Extract the (x, y) coordinate from the center of the cell holding the provided text.  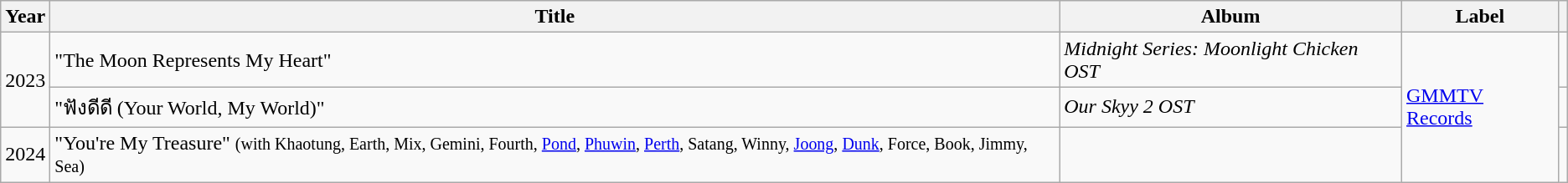
Year (25, 17)
Midnight Series: Moonlight Chicken OST (1231, 60)
"The Moon Represents My Heart" (554, 60)
"ฟังดีดี (Your World, My World)" (554, 107)
2024 (25, 154)
Label (1481, 17)
GMMTV Records (1481, 107)
Album (1231, 17)
2023 (25, 80)
"You're My Treasure" (with Khaotung, Earth, Mix, Gemini, Fourth, Pond, Phuwin, Perth, Satang, Winny, Joong, Dunk, Force, Book, Jimmy, Sea) (554, 154)
Title (554, 17)
Our Skyy 2 OST (1231, 107)
